Capture the cell that displays the provided text and extract its [x, y] central coordinate. 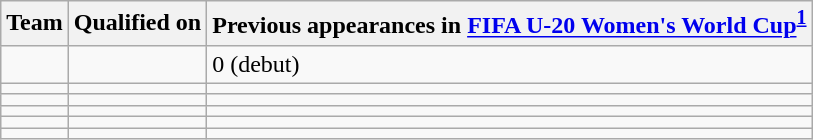
Qualified on [137, 24]
Previous appearances in FIFA U-20 Women's World Cup1 [510, 24]
Team [35, 24]
0 (debut) [510, 64]
